From the cell containing the given text, extract its center point as [X, Y] coordinate. 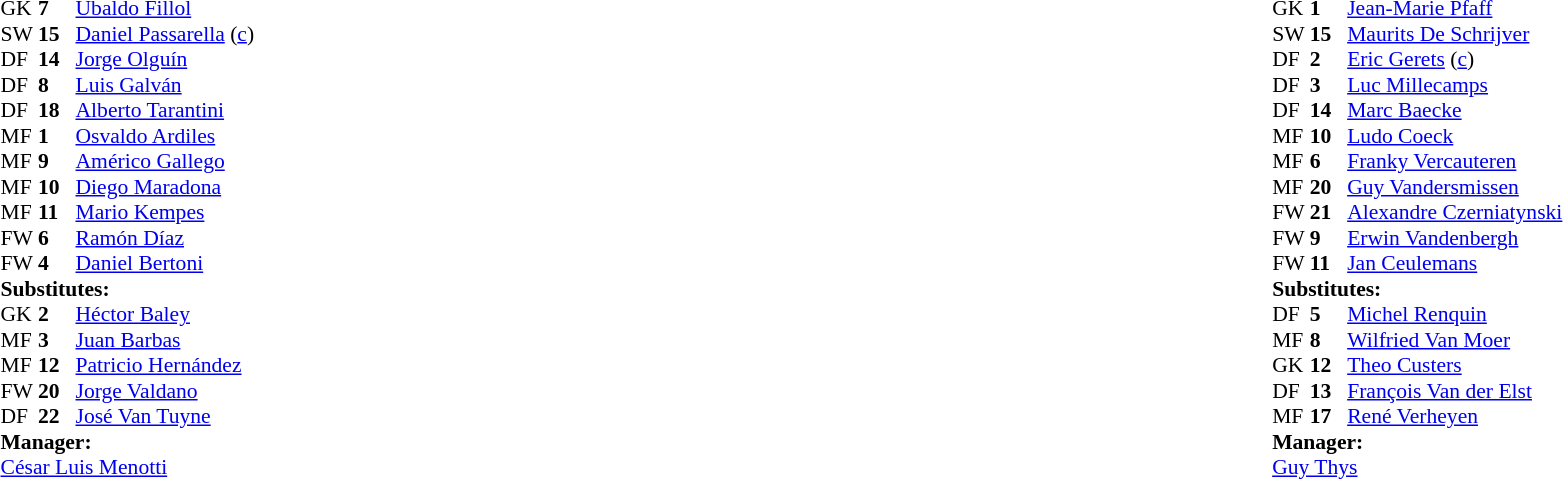
1 [57, 136]
Juan Barbas [166, 340]
21 [1329, 213]
René Verheyen [1454, 417]
Guy Vandersmissen [1454, 187]
Alexandre Czerniatynski [1454, 213]
Luc Millecamps [1454, 85]
Diego Maradona [166, 187]
17 [1329, 417]
Patricio Hernández [166, 365]
Michel Renquin [1454, 315]
Ramón Díaz [166, 238]
22 [57, 417]
François Van der Elst [1454, 391]
Theo Custers [1454, 365]
Jorge Olguín [166, 59]
Mario Kempes [166, 213]
Daniel Bertoni [166, 263]
Héctor Baley [166, 315]
Wilfried Van Moer [1454, 340]
Maurits De Schrijver [1454, 34]
Marc Baecke [1454, 111]
Jan Ceulemans [1454, 263]
13 [1329, 391]
Américo Gallego [166, 161]
José Van Tuyne [166, 417]
Daniel Passarella (c) [166, 34]
Osvaldo Ardiles [166, 136]
Jorge Valdano [166, 391]
5 [1329, 315]
Franky Vercauteren [1454, 161]
18 [57, 111]
Alberto Tarantini [166, 111]
4 [57, 263]
Ludo Coeck [1454, 136]
Erwin Vandenbergh [1454, 238]
Eric Gerets (c) [1454, 59]
Luis Galván [166, 85]
